Return [x, y] of the center of cell containing provided text 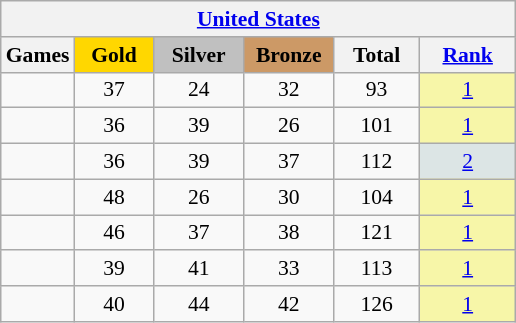
46 [114, 233]
Bronze [289, 55]
24 [199, 90]
33 [289, 269]
30 [289, 197]
40 [114, 304]
112 [377, 162]
Total [377, 55]
44 [199, 304]
38 [289, 233]
Games [38, 55]
42 [289, 304]
2 [468, 162]
United States [258, 19]
Silver [199, 55]
32 [289, 90]
104 [377, 197]
Gold [114, 55]
126 [377, 304]
41 [199, 269]
93 [377, 90]
113 [377, 269]
Rank [468, 55]
121 [377, 233]
48 [114, 197]
101 [377, 126]
